For the text-containing cell, return its midpoint in [x, y] coordinate format. 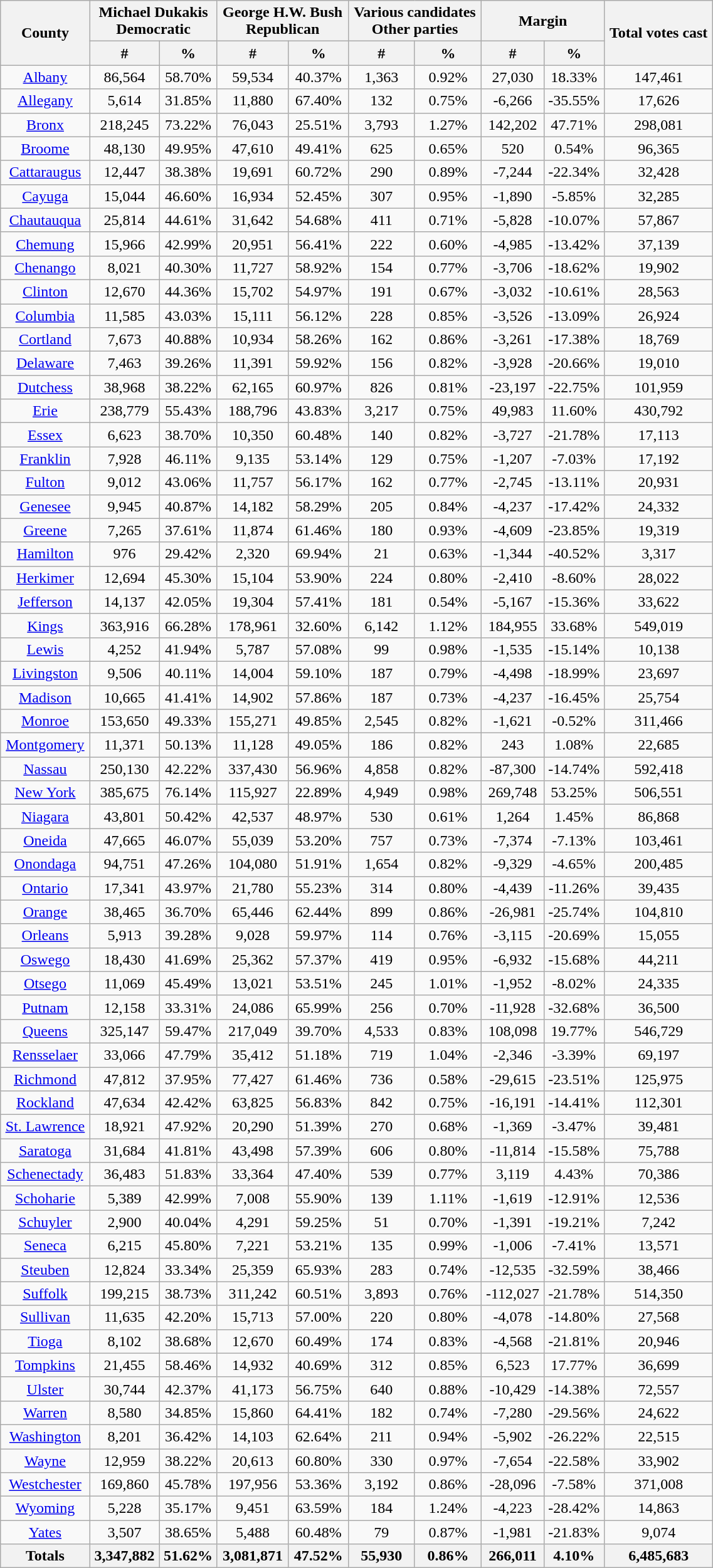
57.41% [319, 602]
22.89% [319, 793]
-10,429 [513, 1389]
-16,191 [513, 1103]
4,252 [124, 649]
140 [381, 435]
-7.58% [574, 1485]
44.36% [188, 291]
-1,621 [513, 721]
51.39% [319, 1127]
24,622 [658, 1413]
45.80% [188, 1246]
147,461 [658, 77]
47.40% [319, 1174]
178,961 [253, 625]
50.13% [188, 745]
-29,615 [513, 1079]
21,455 [124, 1365]
5,488 [253, 1532]
-23.51% [574, 1079]
45.30% [188, 578]
736 [381, 1079]
26,924 [658, 315]
307 [381, 196]
10,350 [253, 435]
Hamilton [45, 554]
-29.56% [574, 1413]
33,066 [124, 1055]
243 [513, 745]
Totals [45, 1556]
-7.03% [574, 459]
38.68% [188, 1341]
60.72% [319, 172]
1,654 [381, 864]
2,545 [381, 721]
7,928 [124, 459]
-5,828 [513, 220]
27,030 [513, 77]
Delaware [45, 363]
73.22% [188, 125]
7,463 [124, 363]
5,614 [124, 101]
-3,928 [513, 363]
174 [381, 1341]
19,319 [658, 530]
199,215 [124, 1294]
33,622 [658, 602]
Chemung [45, 244]
-2,346 [513, 1055]
539 [381, 1174]
-3,706 [513, 268]
270 [381, 1127]
39,481 [658, 1127]
156 [381, 363]
222 [381, 244]
51 [381, 1222]
8,201 [124, 1436]
57.08% [319, 649]
546,729 [658, 1031]
27,568 [658, 1317]
Monroe [45, 721]
55,039 [253, 840]
31.85% [188, 101]
-9,329 [513, 864]
56.17% [319, 483]
38.70% [188, 435]
64.41% [319, 1413]
40.30% [188, 268]
-7,654 [513, 1461]
8,580 [124, 1413]
25,359 [253, 1270]
283 [381, 1270]
14,182 [253, 506]
Suffolk [45, 1294]
0.60% [448, 244]
-14.41% [574, 1103]
205 [381, 506]
38,466 [658, 1270]
75,788 [658, 1151]
9,135 [253, 459]
-1,391 [513, 1222]
104,810 [658, 912]
Broome [45, 149]
1.24% [448, 1508]
47.92% [188, 1127]
-1,981 [513, 1532]
197,956 [253, 1485]
32.60% [319, 625]
9,028 [253, 936]
139 [381, 1198]
-7,374 [513, 840]
37.61% [188, 530]
-1,890 [513, 196]
-112,027 [513, 1294]
Schoharie [45, 1198]
-3,727 [513, 435]
-3,032 [513, 291]
Michael DukakisDemocratic [153, 21]
42.22% [188, 769]
1.01% [448, 983]
41.94% [188, 649]
60.97% [319, 387]
0.93% [448, 530]
0.84% [448, 506]
48,130 [124, 149]
11,757 [253, 483]
18,769 [658, 340]
103,461 [658, 840]
-26,981 [513, 912]
-5.85% [574, 196]
15,713 [253, 1317]
125,975 [658, 1079]
96,365 [658, 149]
15,104 [253, 578]
34.85% [188, 1413]
55.43% [188, 411]
0.94% [448, 1436]
9,012 [124, 483]
-10.07% [574, 220]
Cortland [45, 340]
51.91% [319, 864]
Albany [45, 77]
430,792 [658, 411]
2,900 [124, 1222]
14,932 [253, 1365]
108,098 [513, 1031]
Otsego [45, 983]
36,500 [658, 1007]
101,959 [658, 387]
Schenectady [45, 1174]
42.37% [188, 1389]
53.36% [319, 1485]
549,019 [658, 625]
220 [381, 1317]
228 [381, 315]
-87,300 [513, 769]
51.83% [188, 1174]
55.23% [319, 888]
46.11% [188, 459]
57,867 [658, 220]
Richmond [45, 1079]
59.97% [319, 936]
17,341 [124, 888]
47,812 [124, 1079]
56.96% [319, 769]
132 [381, 101]
-17.38% [574, 340]
38.73% [188, 1294]
57.37% [319, 959]
58.70% [188, 77]
George H.W. BushRepublican [282, 21]
Kings [45, 625]
42.42% [188, 1103]
20,290 [253, 1127]
Seneca [45, 1246]
53.21% [319, 1246]
38,465 [124, 912]
33.68% [574, 625]
11,727 [253, 268]
-15.36% [574, 602]
79 [381, 1532]
55.90% [319, 1198]
4,949 [381, 793]
Fulton [45, 483]
20,946 [658, 1341]
41.41% [188, 698]
19,010 [658, 363]
Dutchess [45, 387]
184,955 [513, 625]
20,951 [253, 244]
7,242 [658, 1222]
15,111 [253, 315]
-21.83% [574, 1532]
Herkimer [45, 578]
640 [381, 1389]
24,086 [253, 1007]
58.26% [319, 340]
592,418 [658, 769]
180 [381, 530]
290 [381, 172]
59,534 [253, 77]
-6,266 [513, 101]
0.58% [448, 1079]
11,128 [253, 745]
-4,568 [513, 1341]
23,697 [658, 673]
40.04% [188, 1222]
44.61% [188, 220]
-13.42% [574, 244]
-25.74% [574, 912]
-19.21% [574, 1222]
36,699 [658, 1365]
76.14% [188, 793]
36,483 [124, 1174]
153,650 [124, 721]
57.39% [319, 1151]
14,004 [253, 673]
11,391 [253, 363]
12,536 [658, 1198]
28,563 [658, 291]
6,623 [124, 435]
-14.74% [574, 769]
186 [381, 745]
Ulster [45, 1389]
43,801 [124, 817]
57.86% [319, 698]
11,585 [124, 315]
1,264 [513, 817]
3,347,882 [124, 1556]
Bronx [45, 125]
14,863 [658, 1508]
191 [381, 291]
Oneida [45, 840]
181 [381, 602]
-11,928 [513, 1007]
314 [381, 888]
520 [513, 149]
Sullivan [45, 1317]
14,103 [253, 1436]
33,902 [658, 1461]
9,451 [253, 1508]
77,427 [253, 1079]
419 [381, 959]
8,021 [124, 268]
40.88% [188, 340]
184 [381, 1508]
757 [381, 840]
Yates [45, 1532]
129 [381, 459]
47.52% [319, 1556]
363,916 [124, 625]
Essex [45, 435]
3,317 [658, 554]
20,613 [253, 1461]
63,825 [253, 1103]
-14.38% [574, 1389]
3,893 [381, 1294]
42.20% [188, 1317]
32,428 [658, 172]
5,228 [124, 1508]
-15.14% [574, 649]
Madison [45, 698]
-28,096 [513, 1485]
8,102 [124, 1341]
4.43% [574, 1174]
337,430 [253, 769]
-17.42% [574, 506]
6,485,683 [658, 1556]
44,211 [658, 959]
20,931 [658, 483]
70,386 [658, 1174]
33,364 [253, 1174]
38.65% [188, 1532]
-4,223 [513, 1508]
19.77% [574, 1031]
52.45% [319, 196]
39,435 [658, 888]
371,008 [658, 1485]
-4,498 [513, 673]
-4.65% [574, 864]
56.12% [319, 315]
47.71% [574, 125]
Various candidatesOther parties [415, 21]
Columbia [45, 315]
625 [381, 149]
Genesee [45, 506]
188,796 [253, 411]
Washington [45, 1436]
1.04% [448, 1055]
385,675 [124, 793]
59.10% [319, 673]
10,665 [124, 698]
53.20% [319, 840]
200,485 [658, 864]
17,113 [658, 435]
31,642 [253, 220]
46.60% [188, 196]
63.59% [319, 1508]
-32.59% [574, 1270]
18,430 [124, 959]
Nassau [45, 769]
25,362 [253, 959]
43,498 [253, 1151]
Total votes cast [658, 33]
Saratoga [45, 1151]
Franklin [45, 459]
224 [381, 578]
-23,197 [513, 387]
135 [381, 1246]
12,824 [124, 1270]
-15.68% [574, 959]
245 [381, 983]
Wyoming [45, 1508]
-0.52% [574, 721]
42.05% [188, 602]
3,793 [381, 125]
62.44% [319, 912]
114 [381, 936]
53.14% [319, 459]
39.26% [188, 363]
-4,439 [513, 888]
311,242 [253, 1294]
19,691 [253, 172]
169,860 [124, 1485]
266,011 [513, 1556]
1.08% [574, 745]
35,412 [253, 1055]
-4,078 [513, 1317]
-3,115 [513, 936]
-7.13% [574, 840]
0.99% [448, 1246]
18,921 [124, 1127]
55,930 [381, 1556]
-40.52% [574, 554]
12,694 [124, 578]
Oswego [45, 959]
Westchester [45, 1485]
9,074 [658, 1532]
256 [381, 1007]
66.28% [188, 625]
-2,410 [513, 578]
0.87% [448, 1532]
47,610 [253, 149]
33.34% [188, 1270]
53.25% [574, 793]
15,055 [658, 936]
-7.41% [574, 1246]
-28.42% [574, 1508]
Lewis [45, 649]
59.25% [319, 1222]
3,119 [513, 1174]
Warren [45, 1413]
65.99% [319, 1007]
-12,535 [513, 1270]
32,285 [658, 196]
142,202 [513, 125]
58.29% [319, 506]
57.00% [319, 1317]
1,363 [381, 77]
72,557 [658, 1389]
-22.34% [574, 172]
155,271 [253, 721]
13,021 [253, 983]
-15.58% [574, 1151]
Schuyler [45, 1222]
5,389 [124, 1198]
-7,280 [513, 1413]
530 [381, 817]
-6,932 [513, 959]
17,626 [658, 101]
0.67% [448, 291]
43.03% [188, 315]
25,754 [658, 698]
6,215 [124, 1246]
69.94% [319, 554]
59.92% [319, 363]
0.63% [448, 554]
46.07% [188, 840]
37.95% [188, 1079]
12,158 [124, 1007]
19,304 [253, 602]
58.92% [319, 268]
Chautauqua [45, 220]
-4,609 [513, 530]
47.79% [188, 1055]
9,945 [124, 506]
-3.47% [574, 1127]
-20.69% [574, 936]
14,902 [253, 698]
115,927 [253, 793]
Steuben [45, 1270]
11,069 [124, 983]
4,291 [253, 1222]
69,197 [658, 1055]
0.89% [448, 172]
-3,526 [513, 315]
0.71% [448, 220]
37,139 [658, 244]
43.97% [188, 888]
-2,745 [513, 483]
7,265 [124, 530]
1.27% [448, 125]
-1,344 [513, 554]
94,751 [124, 864]
25,814 [124, 220]
49.85% [319, 721]
43.83% [319, 411]
330 [381, 1461]
41.81% [188, 1151]
0.88% [448, 1389]
65.93% [319, 1270]
298,081 [658, 125]
211 [381, 1436]
38,968 [124, 387]
3,507 [124, 1532]
56.83% [319, 1103]
3,192 [381, 1485]
29.42% [188, 554]
53.90% [319, 578]
Tompkins [45, 1365]
-1,006 [513, 1246]
28,022 [658, 578]
238,779 [124, 411]
2,320 [253, 554]
14,137 [124, 602]
Jefferson [45, 602]
4,533 [381, 1031]
0.92% [448, 77]
Orange [45, 912]
Onondaga [45, 864]
67.40% [319, 101]
-12.91% [574, 1198]
22,515 [658, 1436]
506,551 [658, 793]
-11.26% [574, 888]
39.70% [319, 1031]
-23.85% [574, 530]
45.78% [188, 1485]
56.75% [319, 1389]
99 [381, 649]
719 [381, 1055]
-13.09% [574, 315]
36.42% [188, 1436]
21 [381, 554]
0.81% [448, 387]
-8.60% [574, 578]
7,221 [253, 1246]
-22.75% [574, 387]
-13.11% [574, 483]
24,335 [658, 983]
48.97% [319, 817]
15,860 [253, 1413]
60.51% [319, 1294]
11,371 [124, 745]
3,217 [381, 411]
6,142 [381, 625]
56.41% [319, 244]
5,787 [253, 649]
65,446 [253, 912]
15,966 [124, 244]
30,744 [124, 1389]
-3,261 [513, 340]
0.68% [448, 1127]
24,332 [658, 506]
12,959 [124, 1461]
217,049 [253, 1031]
39.28% [188, 936]
54.68% [319, 220]
826 [381, 387]
-32.68% [574, 1007]
4,858 [381, 769]
-1,535 [513, 649]
-1,207 [513, 459]
12,447 [124, 172]
86,564 [124, 77]
182 [381, 1413]
514,350 [658, 1294]
58.46% [188, 1365]
112,301 [658, 1103]
Greene [45, 530]
43.06% [188, 483]
Cayuga [45, 196]
51.62% [188, 1556]
1.11% [448, 1198]
13,571 [658, 1246]
-5,167 [513, 602]
35.17% [188, 1508]
Ontario [45, 888]
11.60% [574, 411]
269,748 [513, 793]
104,080 [253, 864]
842 [381, 1103]
Wayne [45, 1461]
47.26% [188, 864]
3,081,871 [253, 1556]
0.61% [448, 817]
41,173 [253, 1389]
1.45% [574, 817]
-18.99% [574, 673]
154 [381, 268]
60.80% [319, 1461]
-18.62% [574, 268]
0.79% [448, 673]
325,147 [124, 1031]
62,165 [253, 387]
899 [381, 912]
9,506 [124, 673]
49.33% [188, 721]
Montgomery [45, 745]
-4,985 [513, 244]
-16.45% [574, 698]
Clinton [45, 291]
-3.39% [574, 1055]
4.10% [574, 1556]
25.51% [319, 125]
County [45, 33]
86,868 [658, 817]
Chenango [45, 268]
Rockland [45, 1103]
11,635 [124, 1317]
40.37% [319, 77]
-1,619 [513, 1198]
Orleans [45, 936]
47,665 [124, 840]
Tioga [45, 1341]
-8.02% [574, 983]
1.12% [448, 625]
976 [124, 554]
54.97% [319, 291]
15,044 [124, 196]
16,934 [253, 196]
10,934 [253, 340]
Putnam [45, 1007]
-10.61% [574, 291]
17,192 [658, 459]
7,673 [124, 340]
47,634 [124, 1103]
42,537 [253, 817]
49,983 [513, 411]
51.18% [319, 1055]
411 [381, 220]
11,874 [253, 530]
31,684 [124, 1151]
53.51% [319, 983]
59.47% [188, 1031]
Margin [543, 21]
Queens [45, 1031]
Rensselaer [45, 1055]
49.05% [319, 745]
-5,902 [513, 1436]
-22.58% [574, 1461]
21,780 [253, 888]
49.95% [188, 149]
0.97% [448, 1461]
7,008 [253, 1198]
0.65% [448, 149]
33.31% [188, 1007]
606 [381, 1151]
40.11% [188, 673]
Niagara [45, 817]
-21.81% [574, 1341]
Erie [45, 411]
62.64% [319, 1436]
38.38% [188, 172]
-35.55% [574, 101]
45.49% [188, 983]
250,130 [124, 769]
60.49% [319, 1341]
Allegany [45, 101]
40.87% [188, 506]
5,913 [124, 936]
10,138 [658, 649]
15,702 [253, 291]
-20.66% [574, 363]
50.42% [188, 817]
49.41% [319, 149]
-7,244 [513, 172]
Cattaraugus [45, 172]
New York [45, 793]
18.33% [574, 77]
-14.80% [574, 1317]
-1,369 [513, 1127]
19,902 [658, 268]
Livingston [45, 673]
6,523 [513, 1365]
36.70% [188, 912]
218,245 [124, 125]
St. Lawrence [45, 1127]
312 [381, 1365]
41.69% [188, 959]
-11,814 [513, 1151]
76,043 [253, 125]
11,880 [253, 101]
40.69% [319, 1365]
311,466 [658, 721]
22,685 [658, 745]
-1,952 [513, 983]
-26.22% [574, 1436]
17.77% [574, 1365]
